Detect which cell encompasses the target text, then output its [x, y] center coordinate. 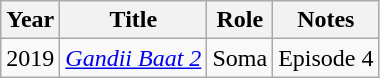
Episode 4 [326, 58]
Gandii Baat 2 [134, 58]
Notes [326, 20]
2019 [30, 58]
Role [240, 20]
Title [134, 20]
Year [30, 20]
Soma [240, 58]
